Provide the [X, Y] coordinate of the cell's center where the given text is located.  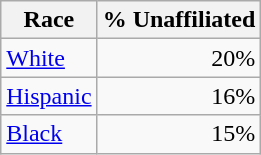
15% [179, 134]
Black [49, 134]
Race [49, 20]
Hispanic [49, 96]
White [49, 58]
16% [179, 96]
% Unaffiliated [179, 20]
20% [179, 58]
